From the cell containing the given text, extract its center point as (x, y) coordinate. 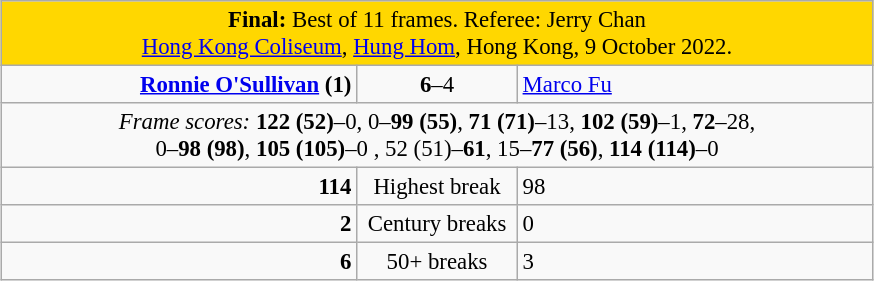
6 (179, 262)
Ronnie O'Sullivan (1) (179, 85)
6–4 (438, 85)
Final: Best of 11 frames. Referee: Jerry ChanHong Kong Coliseum, Hung Hom, Hong Kong, 9 October 2022. (437, 34)
Century breaks (438, 224)
Frame scores: 122 (52)–0, 0–99 (55), 71 (71)–13, 102 (59)–1, 72–28,0–98 (98), 105 (105)–0 , 52 (51)–61, 15–77 (56), 114 (114)–0 (437, 136)
0 (695, 224)
114 (179, 187)
3 (695, 262)
Marco Fu (695, 85)
50+ breaks (438, 262)
Highest break (438, 187)
2 (179, 224)
98 (695, 187)
